Identify which cell holds the provided text, then report its [X, Y] central coordinate. 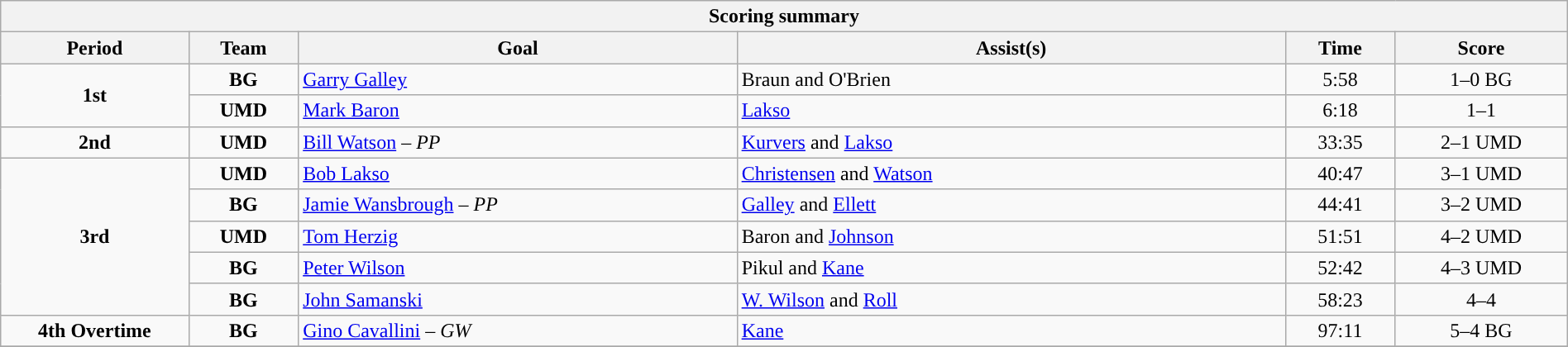
3–2 UMD [1481, 205]
3–1 UMD [1481, 173]
Goal [518, 48]
2nd [94, 142]
6:18 [1340, 111]
Kurvers and Lakso [1011, 142]
Galley and Ellett [1011, 205]
Baron and Johnson [1011, 236]
Christensen and Watson [1011, 173]
51:51 [1340, 236]
Lakso [1011, 111]
John Samanski [518, 299]
Garry Galley [518, 79]
52:42 [1340, 268]
Pikul and Kane [1011, 268]
Braun and O'Brien [1011, 79]
97:11 [1340, 330]
W. Wilson and Roll [1011, 299]
4–3 UMD [1481, 268]
Bob Lakso [518, 173]
5:58 [1340, 79]
58:23 [1340, 299]
Gino Cavallini – GW [518, 330]
Scoring summary [784, 17]
44:41 [1340, 205]
3rd [94, 236]
Period [94, 48]
2–1 UMD [1481, 142]
Score [1481, 48]
1–1 [1481, 111]
Assist(s) [1011, 48]
40:47 [1340, 173]
Team [243, 48]
4–2 UMD [1481, 236]
Peter Wilson [518, 268]
Time [1340, 48]
Tom Herzig [518, 236]
Bill Watson – PP [518, 142]
1st [94, 95]
4–4 [1481, 299]
Kane [1011, 330]
Mark Baron [518, 111]
Jamie Wansbrough – PP [518, 205]
5–4 BG [1481, 330]
1–0 BG [1481, 79]
33:35 [1340, 142]
4th Overtime [94, 330]
